Identify which cell holds the provided text, then report its (x, y) central coordinate. 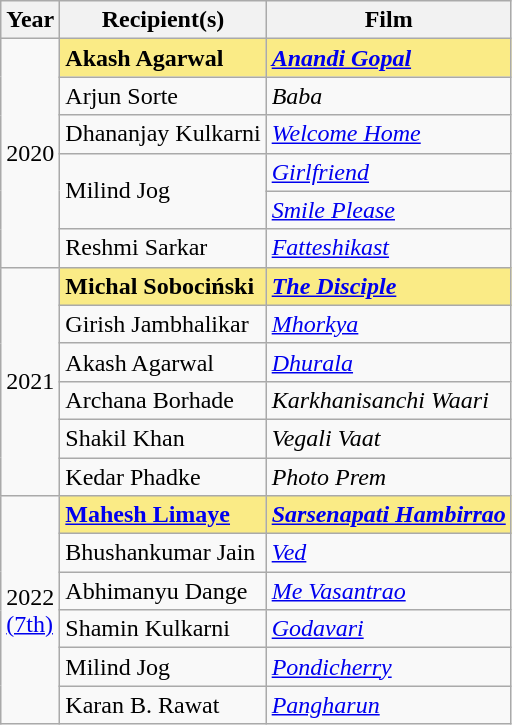
Shakil Khan (163, 438)
Smile Please (388, 210)
2022(7th) (30, 610)
Year (30, 20)
Karkhanisanchi Waari (388, 400)
2020 (30, 153)
Mhorkya (388, 324)
Reshmi Sarkar (163, 248)
Shamin Kulkarni (163, 629)
Godavari (388, 629)
Dhurala (388, 362)
Karan B. Rawat (163, 705)
2021 (30, 381)
Abhimanyu Dange (163, 591)
Vegali Vaat (388, 438)
The Disciple (388, 286)
Archana Borhade (163, 400)
Ved (388, 553)
Recipient(s) (163, 20)
Me Vasantrao (388, 591)
Kedar Phadke (163, 477)
Girish Jambhalikar (163, 324)
Dhananjay Kulkarni (163, 134)
Girlfriend (388, 172)
Sarsenapati Hambirrao (388, 515)
Mahesh Limaye (163, 515)
Fatteshikast (388, 248)
Photo Prem (388, 477)
Michal Sobociński (163, 286)
Film (388, 20)
Baba (388, 96)
Arjun Sorte (163, 96)
Bhushankumar Jain (163, 553)
Anandi Gopal (388, 58)
Welcome Home (388, 134)
Pondicherry (388, 667)
Pangharun (388, 705)
